From the cell containing the given text, extract its center point as (X, Y) coordinate. 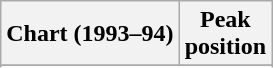
Peakposition (225, 34)
Chart (1993–94) (90, 34)
